Scan for the cell matching the given text and deliver its (x, y) coordinate at center. 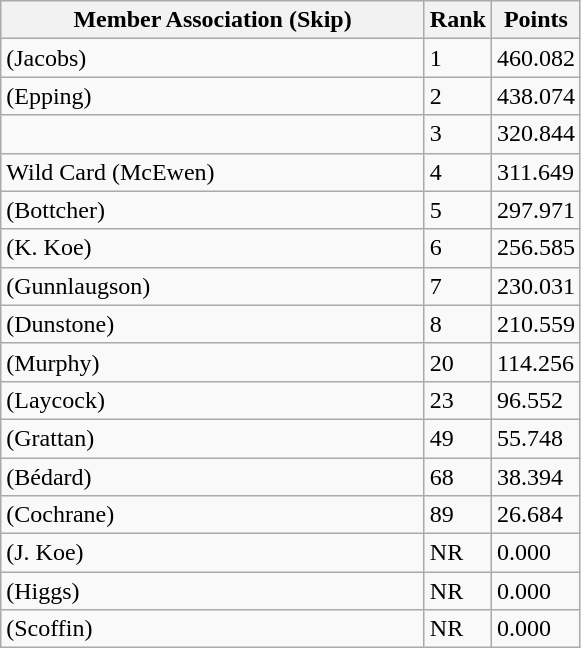
1 (458, 58)
89 (458, 515)
230.031 (536, 286)
68 (458, 477)
311.649 (536, 172)
26.684 (536, 515)
(Laycock) (213, 400)
(Cochrane) (213, 515)
256.585 (536, 248)
3 (458, 134)
297.971 (536, 210)
38.394 (536, 477)
(Grattan) (213, 438)
210.559 (536, 324)
438.074 (536, 96)
(Epping) (213, 96)
(Bédard) (213, 477)
20 (458, 362)
114.256 (536, 362)
(Dunstone) (213, 324)
(Gunnlaugson) (213, 286)
(K. Koe) (213, 248)
2 (458, 96)
Points (536, 20)
5 (458, 210)
(Scoffin) (213, 629)
Member Association (Skip) (213, 20)
4 (458, 172)
96.552 (536, 400)
460.082 (536, 58)
(J. Koe) (213, 553)
(Murphy) (213, 362)
(Jacobs) (213, 58)
Rank (458, 20)
320.844 (536, 134)
(Bottcher) (213, 210)
8 (458, 324)
7 (458, 286)
55.748 (536, 438)
Wild Card (McEwen) (213, 172)
6 (458, 248)
49 (458, 438)
(Higgs) (213, 591)
23 (458, 400)
